Return the (X, Y) coordinate for the center point of the cell that contains the specified text.  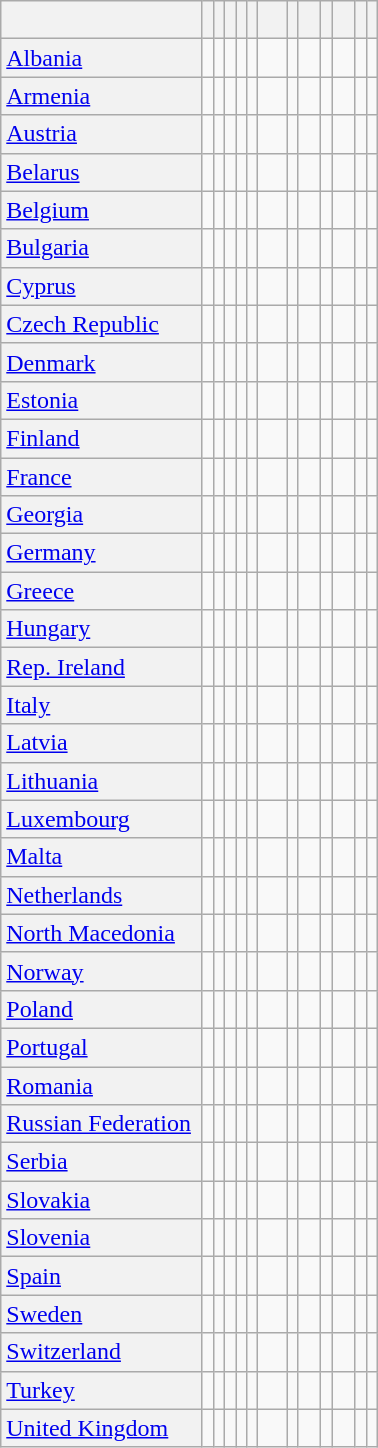
Greece (102, 591)
Turkey (102, 1390)
Luxembourg (102, 819)
Austria (102, 134)
Denmark (102, 362)
United Kingdom (102, 1428)
Slovenia (102, 1238)
Slovakia (102, 1200)
Italy (102, 705)
Sweden (102, 1314)
Belgium (102, 210)
Armenia (102, 96)
Germany (102, 553)
Portugal (102, 1047)
Belarus (102, 172)
Latvia (102, 743)
Lithuania (102, 781)
Poland (102, 1009)
Norway (102, 971)
Switzerland (102, 1352)
Czech Republic (102, 324)
Netherlands (102, 895)
North Macedonia (102, 933)
Cyprus (102, 286)
Albania (102, 58)
Estonia (102, 400)
Georgia (102, 515)
Rep. Ireland (102, 667)
Finland (102, 438)
Serbia (102, 1162)
Romania (102, 1085)
Malta (102, 857)
France (102, 477)
Russian Federation (102, 1124)
Spain (102, 1276)
Hungary (102, 629)
Bulgaria (102, 248)
